Provide the [x, y] coordinate of the cell's center where the given text is located.  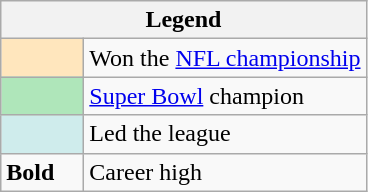
Bold [42, 172]
Legend [184, 20]
Led the league [225, 134]
Won the NFL championship [225, 58]
Super Bowl champion [225, 96]
Career high [225, 172]
